Scan for the cell matching the given text and deliver its [x, y] coordinate at center. 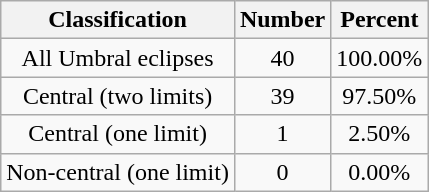
0 [282, 172]
1 [282, 134]
97.50% [380, 96]
Classification [118, 20]
All Umbral eclipses [118, 58]
2.50% [380, 134]
100.00% [380, 58]
39 [282, 96]
Percent [380, 20]
40 [282, 58]
Number [282, 20]
0.00% [380, 172]
Central (two limits) [118, 96]
Non-central (one limit) [118, 172]
Central (one limit) [118, 134]
